Scan for the cell matching the given text and deliver its (x, y) coordinate at center. 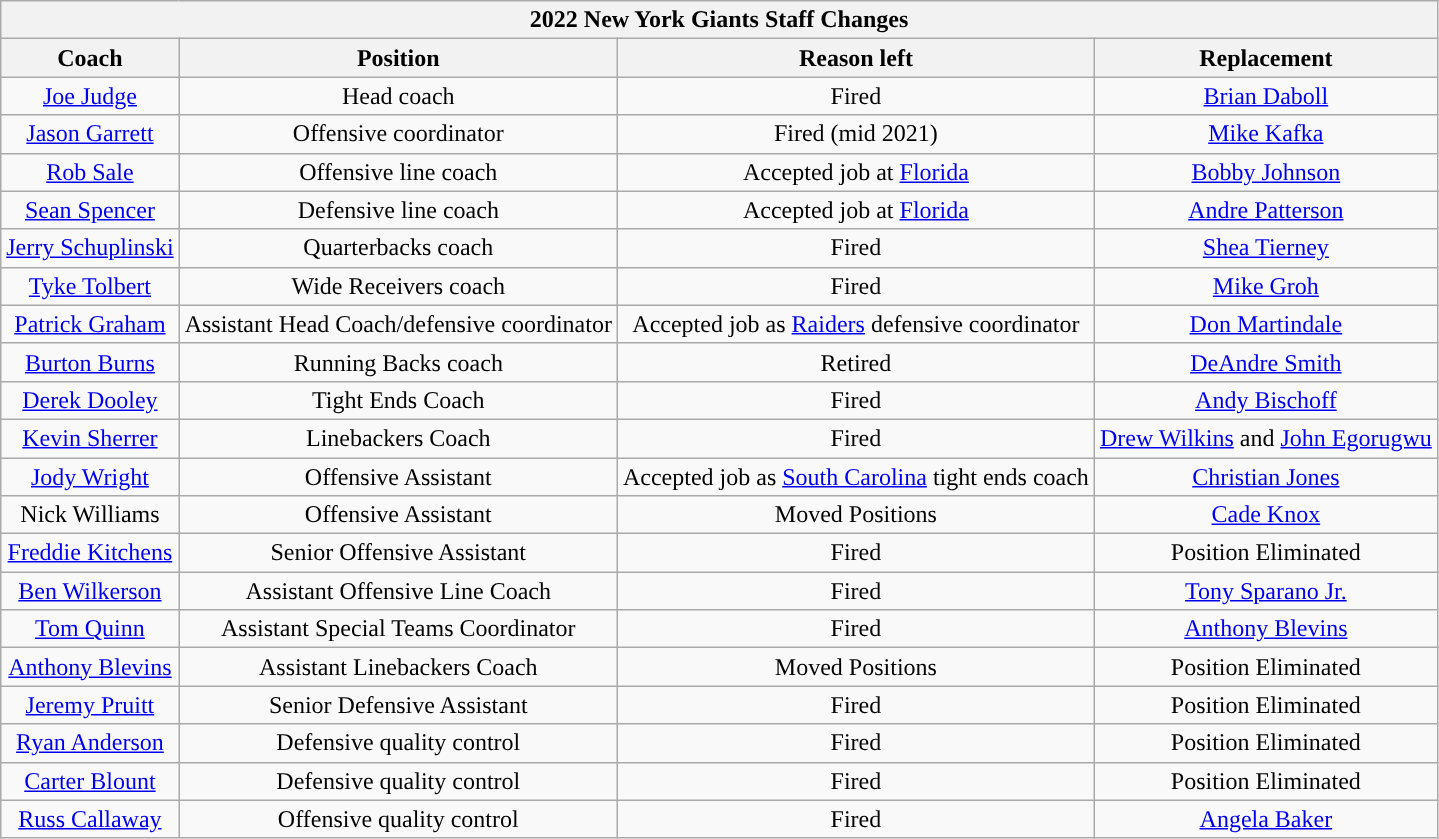
Andy Bischoff (1266, 400)
Don Martindale (1266, 324)
Tyke Tolbert (90, 286)
Kevin Sherrer (90, 438)
Offensive quality control (398, 819)
Jerry Schuplinski (90, 248)
Cade Knox (1266, 515)
Defensive line coach (398, 210)
Patrick Graham (90, 324)
Jason Garrett (90, 134)
Russ Callaway (90, 819)
Senior Defensive Assistant (398, 705)
Assistant Special Teams Coordinator (398, 629)
Burton Burns (90, 362)
DeAndre Smith (1266, 362)
Accepted job as South Carolina tight ends coach (856, 477)
Running Backs coach (398, 362)
Position (398, 58)
Bobby Johnson (1266, 172)
Assistant Head Coach/defensive coordinator (398, 324)
Assistant Linebackers Coach (398, 667)
Freddie Kitchens (90, 553)
Brian Daboll (1266, 96)
Quarterbacks coach (398, 248)
Senior Offensive Assistant (398, 553)
Drew Wilkins and John Egorugwu (1266, 438)
Reason left (856, 58)
Tight Ends Coach (398, 400)
Ben Wilkerson (90, 591)
Replacement (1266, 58)
Nick Williams (90, 515)
2022 New York Giants Staff Changes (720, 20)
Rob Sale (90, 172)
Head coach (398, 96)
Linebackers Coach (398, 438)
Joe Judge (90, 96)
Angela Baker (1266, 819)
Andre Patterson (1266, 210)
Coach (90, 58)
Tony Sparano Jr. (1266, 591)
Jody Wright (90, 477)
Ryan Anderson (90, 743)
Shea Tierney (1266, 248)
Derek Dooley (90, 400)
Retired (856, 362)
Assistant Offensive Line Coach (398, 591)
Tom Quinn (90, 629)
Wide Receivers coach (398, 286)
Christian Jones (1266, 477)
Offensive coordinator (398, 134)
Mike Groh (1266, 286)
Jeremy Pruitt (90, 705)
Accepted job as Raiders defensive coordinator (856, 324)
Mike Kafka (1266, 134)
Offensive line coach (398, 172)
Sean Spencer (90, 210)
Fired (mid 2021) (856, 134)
Carter Blount (90, 781)
